Pinpoint the cell where the given text exists, returning its [X, Y] midpoint coordinate. 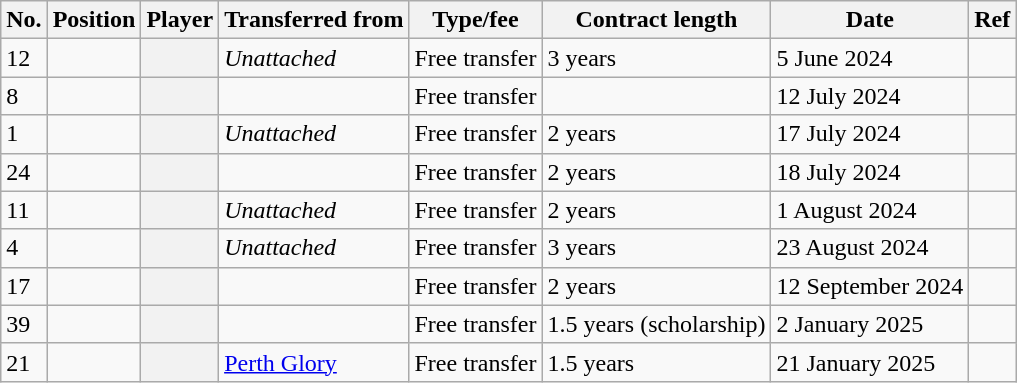
Type/fee [476, 20]
21 January 2025 [870, 362]
12 September 2024 [870, 286]
1.5 years (scholarship) [656, 324]
4 [24, 248]
5 June 2024 [870, 58]
17 [24, 286]
Date [870, 20]
1 August 2024 [870, 210]
21 [24, 362]
1 [24, 134]
Contract length [656, 20]
Player [180, 20]
17 July 2024 [870, 134]
11 [24, 210]
Transferred from [314, 20]
24 [24, 172]
18 July 2024 [870, 172]
No. [24, 20]
39 [24, 324]
23 August 2024 [870, 248]
12 [24, 58]
1.5 years [656, 362]
Ref [992, 20]
8 [24, 96]
Perth Glory [314, 362]
12 July 2024 [870, 96]
2 January 2025 [870, 324]
Position [94, 20]
